Identify which cell holds the provided text, then report its [x, y] central coordinate. 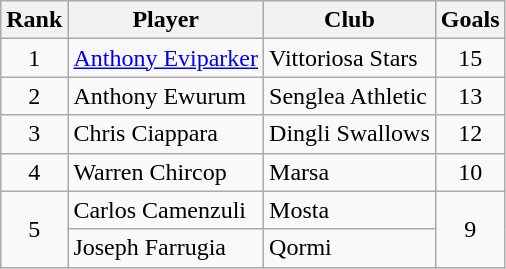
Chris Ciappara [166, 134]
3 [34, 134]
Anthony Eviparker [166, 58]
Joseph Farrugia [166, 248]
13 [470, 96]
4 [34, 172]
Club [350, 20]
Vittoriosa Stars [350, 58]
Mosta [350, 210]
Dingli Swallows [350, 134]
Anthony Ewurum [166, 96]
2 [34, 96]
9 [470, 229]
Player [166, 20]
Carlos Camenzuli [166, 210]
5 [34, 229]
Qormi [350, 248]
Senglea Athletic [350, 96]
Marsa [350, 172]
1 [34, 58]
10 [470, 172]
Warren Chircop [166, 172]
Goals [470, 20]
12 [470, 134]
15 [470, 58]
Rank [34, 20]
